Detect which cell encompasses the target text, then output its [X, Y] center coordinate. 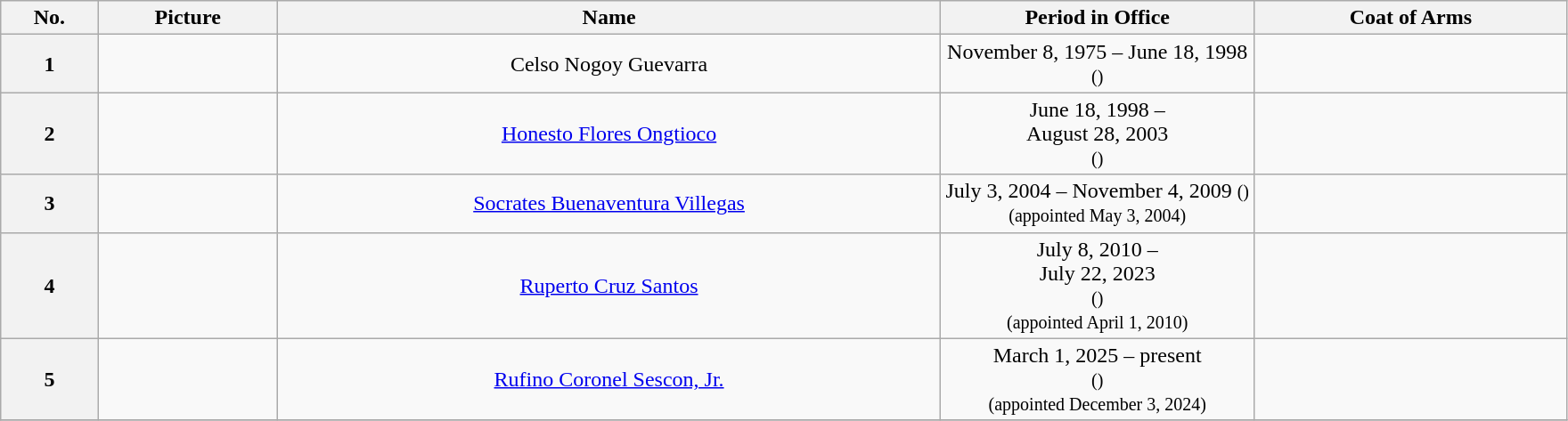
June 18, 1998 – August 28, 2003 () [1098, 134]
Ruperto Cruz Santos [609, 285]
Coat of Arms [1411, 18]
3 [50, 203]
July 3, 2004 – November 4, 2009 ()(appointed May 3, 2004) [1098, 203]
1 [50, 64]
March 1, 2025 – present ()(appointed December 3, 2024) [1098, 379]
July 8, 2010 – July 22, 2023 ()(appointed April 1, 2010) [1098, 285]
4 [50, 285]
Honesto Flores Ongtioco [609, 134]
Socrates Buenaventura Villegas [609, 203]
2 [50, 134]
Picture [187, 18]
5 [50, 379]
November 8, 1975 – June 18, 1998 () [1098, 64]
Period in Office [1098, 18]
Rufino Coronel Sescon, Jr. [609, 379]
Name [609, 18]
No. [50, 18]
Celso Nogoy Guevarra [609, 64]
